Scan for the cell matching the given text and deliver its (X, Y) coordinate at center. 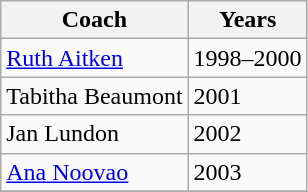
2002 (248, 134)
Years (248, 20)
1998–2000 (248, 58)
Coach (94, 20)
Ruth Aitken (94, 58)
Jan Lundon (94, 134)
2001 (248, 96)
Ana Noovao (94, 172)
Tabitha Beaumont (94, 96)
2003 (248, 172)
